For the text-containing cell, return its midpoint in (x, y) coordinate format. 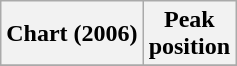
Peakposition (189, 34)
Chart (2006) (72, 34)
